Detect which cell encompasses the target text, then output its (x, y) center coordinate. 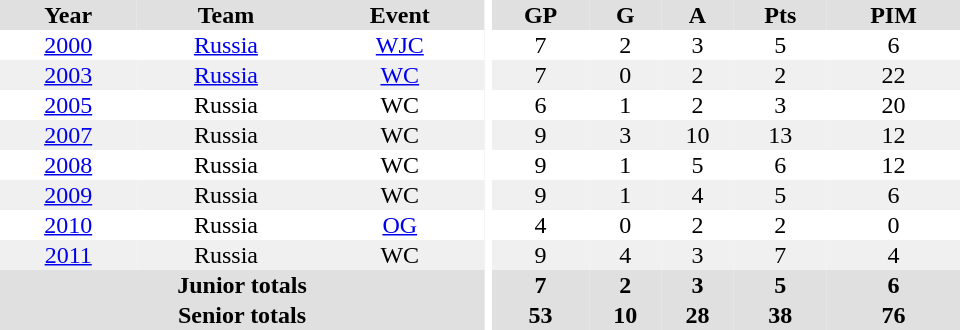
2003 (68, 75)
Team (226, 15)
2009 (68, 195)
38 (781, 315)
A (697, 15)
PIM (894, 15)
GP (540, 15)
G (625, 15)
Senior totals (242, 315)
22 (894, 75)
20 (894, 105)
Junior totals (242, 285)
2000 (68, 45)
2008 (68, 165)
2010 (68, 225)
2007 (68, 135)
WJC (400, 45)
OG (400, 225)
28 (697, 315)
Event (400, 15)
2011 (68, 255)
2005 (68, 105)
76 (894, 315)
Pts (781, 15)
Year (68, 15)
13 (781, 135)
53 (540, 315)
